For the text-containing cell, return its midpoint in [X, Y] coordinate format. 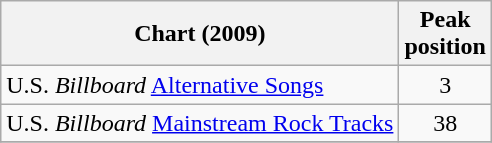
U.S. Billboard Alternative Songs [200, 85]
3 [445, 85]
Peakposition [445, 34]
Chart (2009) [200, 34]
U.S. Billboard Mainstream Rock Tracks [200, 123]
38 [445, 123]
